Determine the (x, y) coordinate at the center of the cell enclosing the given text.  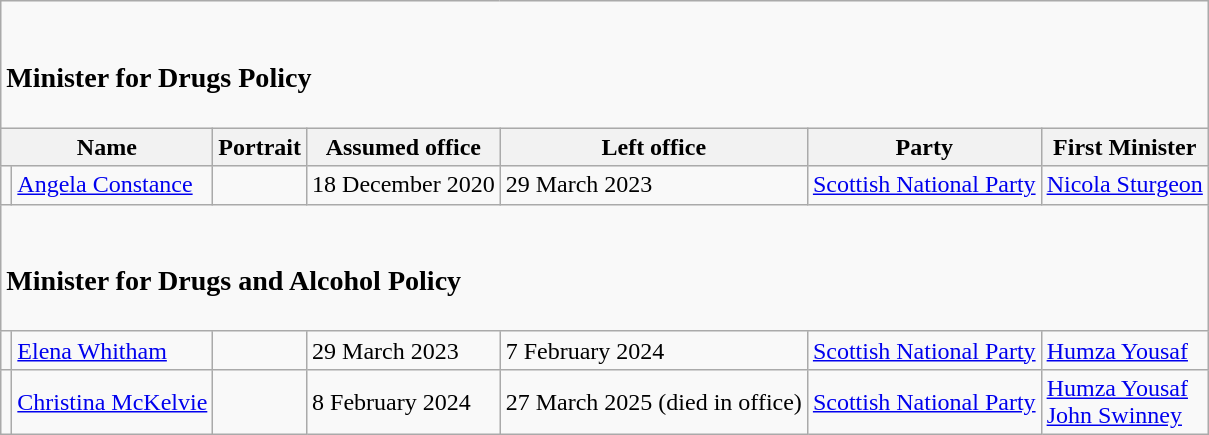
Elena Whitham (112, 350)
Nicola Sturgeon (1124, 185)
Humza YousafJohn Swinney (1124, 402)
Party (924, 147)
Left office (654, 147)
First Minister (1124, 147)
Assumed office (404, 147)
18 December 2020 (404, 185)
Angela Constance (112, 185)
27 March 2025 (died in office) (654, 402)
Minister for Drugs and Alcohol Policy (605, 268)
Portrait (260, 147)
7 February 2024 (654, 350)
Minister for Drugs Policy (605, 64)
Name (107, 147)
8 February 2024 (404, 402)
Humza Yousaf (1124, 350)
Christina McKelvie (112, 402)
